Pinpoint the cell where the given text exists, returning its [x, y] midpoint coordinate. 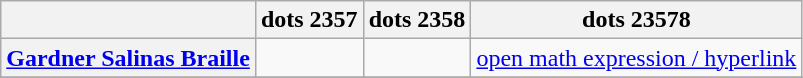
dots 2358 [417, 20]
dots 2357 [309, 20]
open math expression / hyperlink [636, 58]
dots 23578 [636, 20]
Gardner Salinas Braille [128, 58]
